Find where the given text appears and provide that cell's center as (X, Y) coordinate. 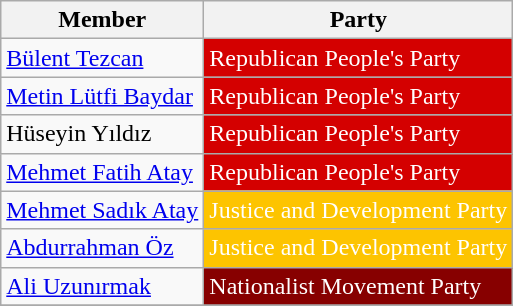
Bülent Tezcan (102, 58)
Mehmet Fatih Atay (102, 172)
Nationalist Movement Party (358, 286)
Ali Uzunırmak (102, 286)
Abdurrahman Öz (102, 248)
Hüseyin Yıldız (102, 134)
Member (102, 20)
Party (358, 20)
Metin Lütfi Baydar (102, 96)
Mehmet Sadık Atay (102, 210)
